Find where the given text appears and provide that cell's center as [X, Y] coordinate. 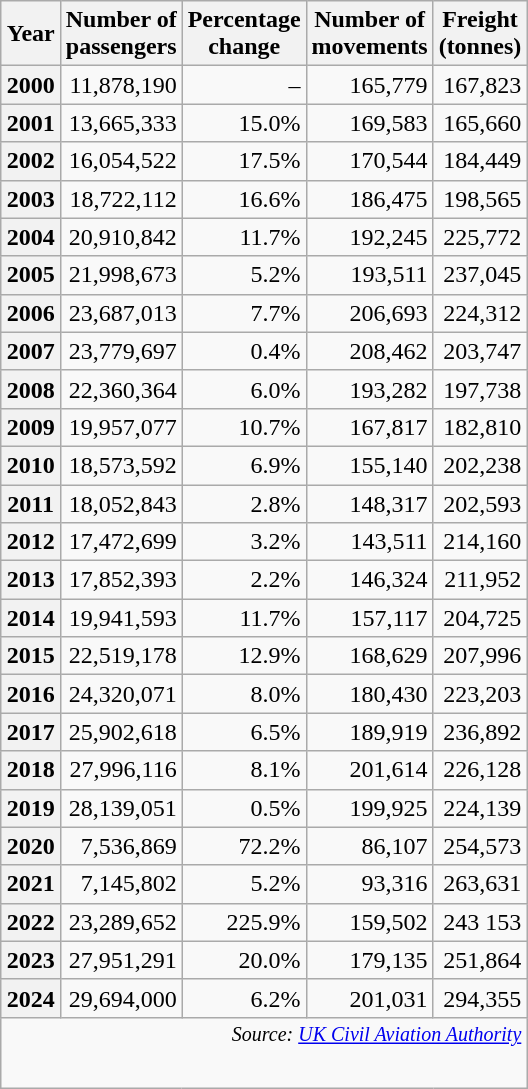
2014 [30, 618]
203,747 [480, 351]
17,852,393 [121, 580]
2024 [30, 998]
18,052,843 [121, 503]
8.1% [244, 770]
16,054,522 [121, 161]
Freight(tonnes) [480, 34]
2004 [30, 237]
86,107 [370, 846]
165,779 [370, 85]
6.9% [244, 465]
– [244, 85]
214,160 [480, 542]
2020 [30, 846]
7,145,802 [121, 884]
225,772 [480, 237]
167,823 [480, 85]
2012 [30, 542]
2010 [30, 465]
Number ofpassengers [121, 34]
197,738 [480, 389]
19,941,593 [121, 618]
236,892 [480, 732]
146,324 [370, 580]
2016 [30, 694]
179,135 [370, 960]
2019 [30, 808]
202,593 [480, 503]
207,996 [480, 656]
263,631 [480, 884]
20,910,842 [121, 237]
6.5% [244, 732]
27,996,116 [121, 770]
2001 [30, 123]
24,320,071 [121, 694]
72.2% [244, 846]
193,282 [370, 389]
10.7% [244, 427]
2021 [30, 884]
2.8% [244, 503]
168,629 [370, 656]
2007 [30, 351]
237,045 [480, 275]
17.5% [244, 161]
3.2% [244, 542]
208,462 [370, 351]
20.0% [244, 960]
18,722,112 [121, 199]
201,614 [370, 770]
165,660 [480, 123]
170,544 [370, 161]
223,203 [480, 694]
251,864 [480, 960]
2006 [30, 313]
6.2% [244, 998]
182,810 [480, 427]
2022 [30, 922]
224,312 [480, 313]
2002 [30, 161]
2015 [30, 656]
27,951,291 [121, 960]
2003 [30, 199]
22,519,178 [121, 656]
192,245 [370, 237]
2017 [30, 732]
2011 [30, 503]
169,583 [370, 123]
199,925 [370, 808]
22,360,364 [121, 389]
2008 [30, 389]
12.9% [244, 656]
180,430 [370, 694]
Year [30, 34]
184,449 [480, 161]
202,238 [480, 465]
15.0% [244, 123]
Source: UK Civil Aviation Authority [264, 1053]
23,687,013 [121, 313]
16.6% [244, 199]
2000 [30, 85]
29,694,000 [121, 998]
23,779,697 [121, 351]
2005 [30, 275]
19,957,077 [121, 427]
254,573 [480, 846]
167,817 [370, 427]
159,502 [370, 922]
2.2% [244, 580]
8.0% [244, 694]
93,316 [370, 884]
206,693 [370, 313]
7,536,869 [121, 846]
2013 [30, 580]
2018 [30, 770]
143,511 [370, 542]
226,128 [480, 770]
2023 [30, 960]
193,511 [370, 275]
18,573,592 [121, 465]
25,902,618 [121, 732]
211,952 [480, 580]
6.0% [244, 389]
2009 [30, 427]
7.7% [244, 313]
201,031 [370, 998]
224,139 [480, 808]
13,665,333 [121, 123]
23,289,652 [121, 922]
157,117 [370, 618]
Percentagechange [244, 34]
21,998,673 [121, 275]
225.9% [244, 922]
155,140 [370, 465]
198,565 [480, 199]
204,725 [480, 618]
243 153 [480, 922]
28,139,051 [121, 808]
186,475 [370, 199]
17,472,699 [121, 542]
11,878,190 [121, 85]
294,355 [480, 998]
0.4% [244, 351]
189,919 [370, 732]
Number ofmovements [370, 34]
0.5% [244, 808]
148,317 [370, 503]
